From the cell containing the given text, extract its center point as [X, Y] coordinate. 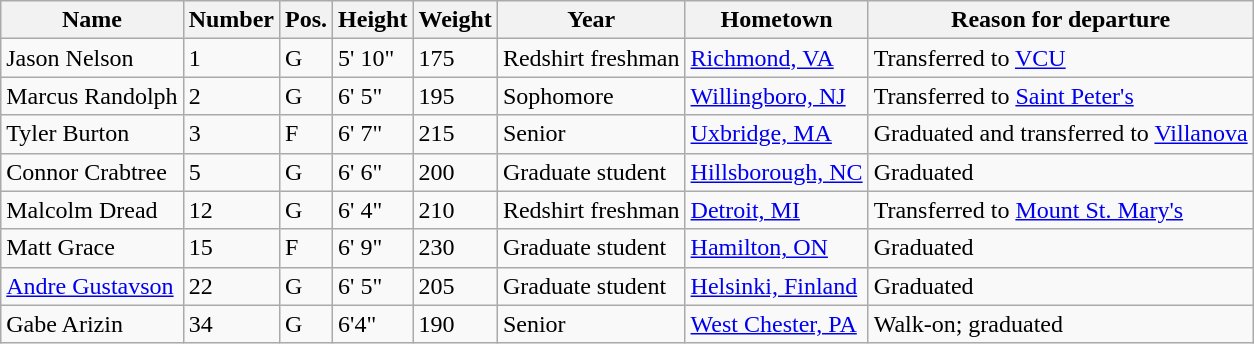
2 [231, 96]
Transferred to Mount St. Mary's [1060, 210]
Hamilton, ON [776, 248]
200 [455, 172]
175 [455, 58]
Sophomore [591, 96]
Matt Grace [92, 248]
Weight [455, 20]
3 [231, 134]
205 [455, 286]
215 [455, 134]
12 [231, 210]
Richmond, VA [776, 58]
Detroit, MI [776, 210]
15 [231, 248]
5 [231, 172]
Uxbridge, MA [776, 134]
6' 4" [373, 210]
Number [231, 20]
Walk-on; graduated [1060, 324]
Reason for departure [1060, 20]
Connor Crabtree [92, 172]
Height [373, 20]
Name [92, 20]
6'4" [373, 324]
190 [455, 324]
Tyler Burton [92, 134]
Graduated and transferred to Villanova [1060, 134]
Jason Nelson [92, 58]
Malcolm Dread [92, 210]
Andre Gustavson [92, 286]
210 [455, 210]
Year [591, 20]
5' 10" [373, 58]
West Chester, PA [776, 324]
6' 9" [373, 248]
Helsinki, Finland [776, 286]
Transferred to Saint Peter's [1060, 96]
6' 7" [373, 134]
Hometown [776, 20]
Hillsborough, NC [776, 172]
22 [231, 286]
Transferred to VCU [1060, 58]
195 [455, 96]
230 [455, 248]
Gabe Arizin [92, 324]
1 [231, 58]
Willingboro, NJ [776, 96]
Pos. [306, 20]
6' 6" [373, 172]
34 [231, 324]
Marcus Randolph [92, 96]
